Pinpoint the cell where the given text exists, returning its [X, Y] midpoint coordinate. 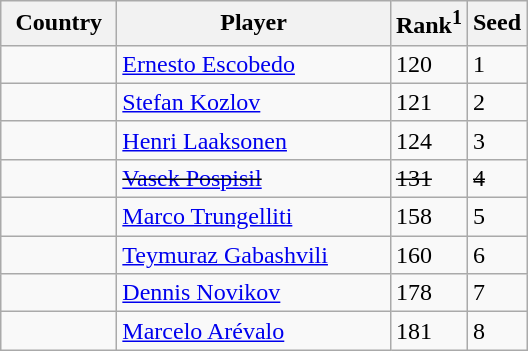
131 [428, 178]
Teymuraz Gabashvili [254, 255]
181 [428, 331]
120 [428, 64]
178 [428, 293]
Henri Laaksonen [254, 140]
6 [496, 255]
3 [496, 140]
4 [496, 178]
158 [428, 217]
Seed [496, 24]
7 [496, 293]
121 [428, 102]
Marco Trungelliti [254, 217]
160 [428, 255]
Vasek Pospisil [254, 178]
Dennis Novikov [254, 293]
2 [496, 102]
Stefan Kozlov [254, 102]
124 [428, 140]
8 [496, 331]
Ernesto Escobedo [254, 64]
Marcelo Arévalo [254, 331]
Player [254, 24]
1 [496, 64]
Country [59, 24]
Rank1 [428, 24]
5 [496, 217]
